Find where the given text appears and provide that cell's center as (X, Y) coordinate. 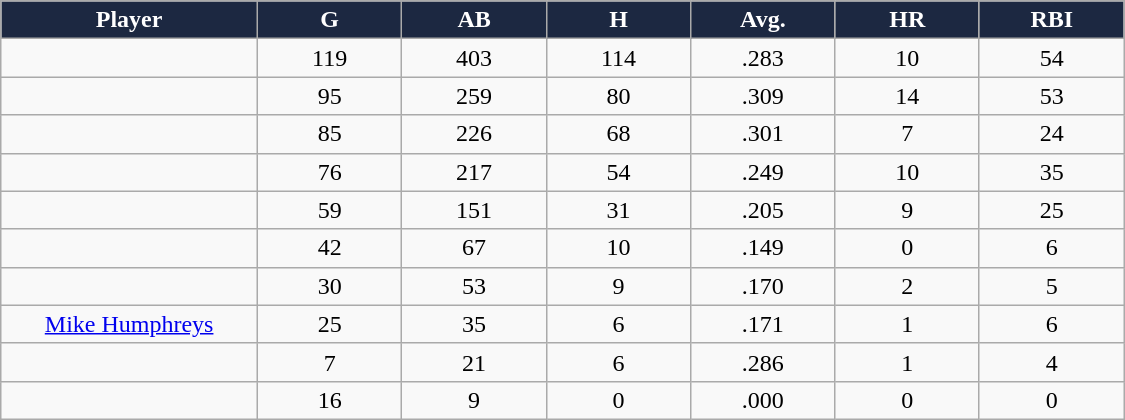
95 (329, 96)
59 (329, 210)
.286 (763, 362)
119 (329, 58)
14 (907, 96)
H (618, 20)
.309 (763, 96)
217 (474, 172)
76 (329, 172)
403 (474, 58)
Player (130, 20)
.205 (763, 210)
HR (907, 20)
.000 (763, 400)
151 (474, 210)
AB (474, 20)
16 (329, 400)
68 (618, 134)
RBI (1052, 20)
.301 (763, 134)
.170 (763, 286)
.149 (763, 248)
2 (907, 286)
Mike Humphreys (130, 324)
G (329, 20)
67 (474, 248)
.249 (763, 172)
5 (1052, 286)
21 (474, 362)
114 (618, 58)
Avg. (763, 20)
85 (329, 134)
259 (474, 96)
31 (618, 210)
226 (474, 134)
24 (1052, 134)
.171 (763, 324)
.283 (763, 58)
80 (618, 96)
4 (1052, 362)
42 (329, 248)
30 (329, 286)
